For the text-containing cell, return its midpoint in (x, y) coordinate format. 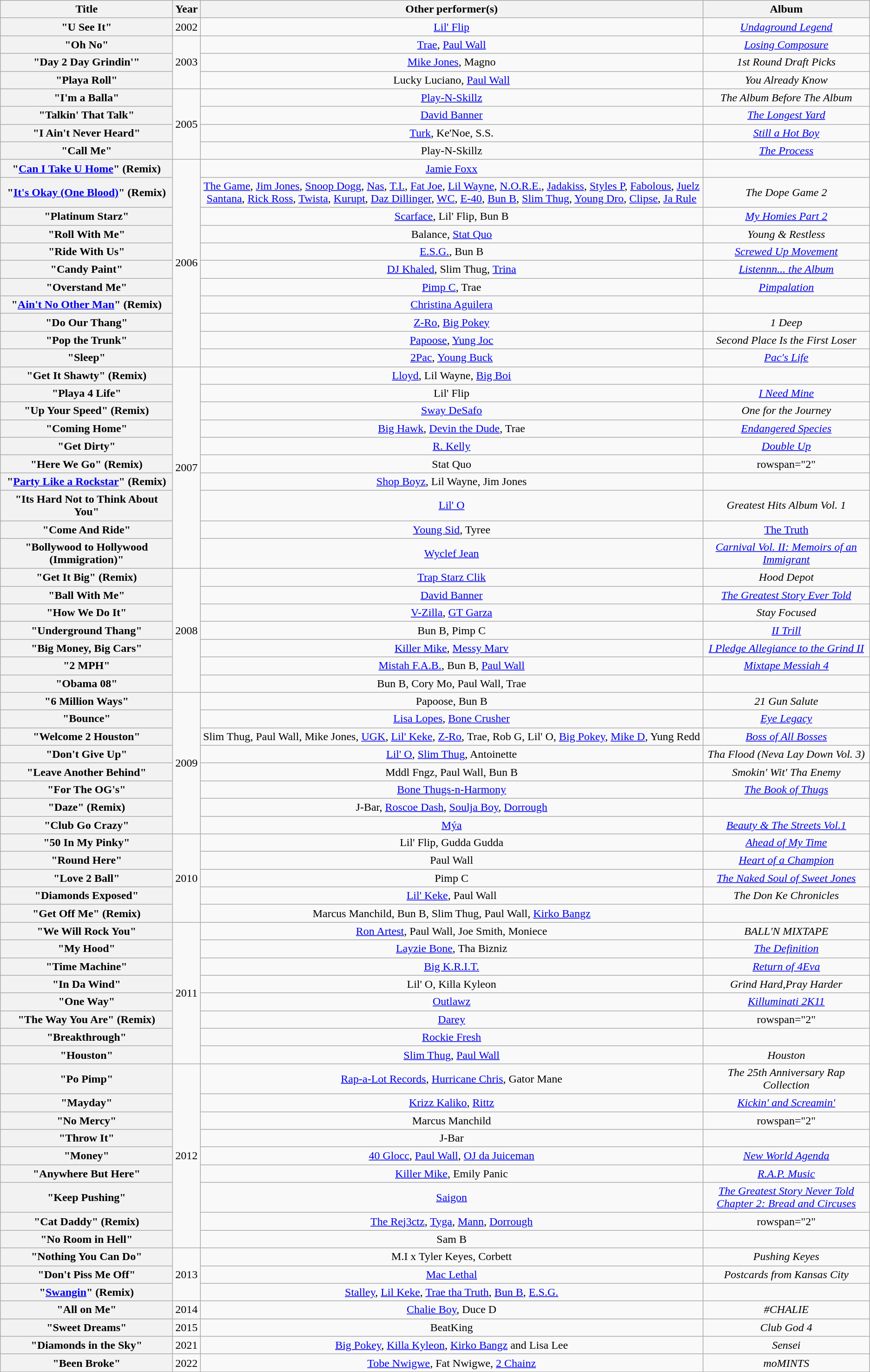
One for the Journey (786, 411)
"Money" (86, 1156)
Hood Depot (786, 578)
21 Gun Salute (786, 701)
"Get Off Me" (Remix) (86, 913)
2010 (187, 878)
"I'm a Balla" (86, 98)
"No Room in Hell" (86, 1239)
"Talkin' That Talk" (86, 115)
The Don Ke Chronicles (786, 896)
Slim Thug, Paul Wall (452, 1055)
"For The OG's" (86, 789)
"Round Here" (86, 860)
2008 (187, 630)
"2 MPH" (86, 666)
Trap Starz Clik (452, 578)
Big Pokey, Killa Kyleon, Kirko Bangz and Lisa Lee (452, 1345)
Second Place Is the First Loser (786, 340)
"Get It Shawty" (Remix) (86, 375)
"Daze" (Remix) (86, 807)
2013 (187, 1274)
"50 In My Pinky" (86, 843)
Papoose, Yung Joc (452, 340)
Bun B, Pimp C (452, 630)
Wyclef Jean (452, 554)
2006 (187, 263)
Lil' Keke, Paul Wall (452, 896)
Mddl Fngz, Paul Wall, Bun B (452, 772)
"Underground Thang" (86, 630)
"Mayday" (86, 1103)
"Don't Piss Me Off" (86, 1274)
Young Sid, Tyree (452, 529)
BeatKing (452, 1327)
"Welcome 2 Houston" (86, 736)
Tha Flood (Neva Lay Down Vol. 3) (786, 754)
"Cat Daddy" (Remix) (86, 1221)
Krizz Kaliko, Rittz (452, 1103)
"Don't Give Up" (86, 754)
M.I x Tyler Keyes, Corbett (452, 1257)
Lloyd, Lil Wayne, Big Boi (452, 375)
"It's Okay (One Blood)" (Remix) (86, 192)
Stalley, Lil Keke, Trae tha Truth, Bun B, E.S.G. (452, 1292)
"We Will Rock You" (86, 931)
"Sleep" (86, 358)
The Process (786, 151)
"Oh No" (86, 45)
Saigon (452, 1198)
Mac Lethal (452, 1274)
"Playa Roll" (86, 80)
The Dope Game 2 (786, 192)
"Platinum Starz" (86, 216)
Marcus Manchild, Bun B, Slim Thug, Paul Wall, Kirko Bangz (452, 913)
Christina Aguilera (452, 305)
Killer Mike, Messy Marv (452, 648)
Bun B, Cory Mo, Paul Wall, Trae (452, 683)
"Anywhere But Here" (86, 1174)
"Club Go Crazy" (86, 825)
Paul Wall (452, 860)
Lil' O (452, 505)
"Keep Pushing" (86, 1198)
The Greatest Story Never Told Chapter 2: Bread and Circuses (786, 1198)
Postcards from Kansas City (786, 1274)
Year (187, 9)
Outlawz (452, 1002)
Young & Restless (786, 234)
Listennn... the Album (786, 269)
Lil' O, Slim Thug, Antoinette (452, 754)
Pimp C (452, 878)
Pimp C, Trae (452, 287)
Lisa Lopes, Bone Crusher (452, 719)
Stay Focused (786, 613)
Turk, Ke'Noe, S.S. (452, 133)
"Been Broke" (86, 1363)
Ron Artest, Paul Wall, Joe Smith, Moniece (452, 931)
Grind Hard,Pray Harder (786, 984)
Mýa (452, 825)
1 Deep (786, 322)
DJ Khaled, Slim Thug, Trina (452, 269)
"Day 2 Day Grindin'" (86, 62)
moMINTS (786, 1363)
"6 Million Ways" (86, 701)
R. Kelly (452, 446)
Sam B (452, 1239)
Jamie Foxx (452, 168)
Sensei (786, 1345)
"Diamonds Exposed" (86, 896)
"I Ain't Never Heard" (86, 133)
Stat Quo (452, 464)
2002 (187, 27)
40 Glocc, Paul Wall, OJ da Juiceman (452, 1156)
Mixtape Messiah 4 (786, 666)
Eye Legacy (786, 719)
Tobe Nwigwe, Fat Nwigwe, 2 Chainz (452, 1363)
Endangered Species (786, 428)
Album (786, 9)
Smokin' Wit' Tha Enemy (786, 772)
Ahead of My Time (786, 843)
"Do Our Thang" (86, 322)
Shop Boyz, Lil Wayne, Jim Jones (452, 481)
"Get Dirty" (86, 446)
"One Way" (86, 1002)
R.A.P. Music (786, 1174)
Scarface, Lil' Flip, Bun B (452, 216)
"U See It" (86, 27)
Title (86, 9)
Pac's Life (786, 358)
J-Bar, Roscoe Dash, Soulja Boy, Dorrough (452, 807)
"Big Money, Big Cars" (86, 648)
Houston (786, 1055)
The 25th Anniversary Rap Collection (786, 1079)
Papoose, Bun B (452, 701)
Lil' Flip, Gudda Gudda (452, 843)
Screwed Up Movement (786, 252)
"In Da Wind" (86, 984)
Rockie Fresh (452, 1037)
"Bounce" (86, 719)
"Coming Home" (86, 428)
Sway DeSafo (452, 411)
2Pac, Young Buck (452, 358)
Beauty & The Streets Vol.1 (786, 825)
"Diamonds in the Sky" (86, 1345)
Killuminati 2K11 (786, 1002)
"Swangin" (Remix) (86, 1292)
2011 (187, 993)
"Leave Another Behind" (86, 772)
J-Bar (452, 1138)
Return of 4Eva (786, 966)
2015 (187, 1327)
"Roll With Me" (86, 234)
"Sweet Dreams" (86, 1327)
Losing Composure (786, 45)
Heart of a Champion (786, 860)
Balance, Stat Quo (452, 234)
"How We Do It" (86, 613)
Double Up (786, 446)
"Ain't No Other Man" (Remix) (86, 305)
Chalie Boy, Duce D (452, 1310)
Darey (452, 1019)
Undaground Legend (786, 27)
Carnival Vol. II: Memoirs of an Immigrant (786, 554)
"Breakthrough" (86, 1037)
Z-Ro, Big Pokey (452, 322)
2009 (187, 763)
"Can I Take U Home" (Remix) (86, 168)
Bone Thugs-n-Harmony (452, 789)
"Throw It" (86, 1138)
Greatest Hits Album Vol. 1 (786, 505)
Big Hawk, Devin the Dude, Trae (452, 428)
I Pledge Allegiance to the Grind II (786, 648)
II Trill (786, 630)
Killer Mike, Emily Panic (452, 1174)
You Already Know (786, 80)
"Obama 08" (86, 683)
"Nothing You Can Do" (86, 1257)
2014 (187, 1310)
"Candy Paint" (86, 269)
I Need Mine (786, 393)
The Book of Thugs (786, 789)
The Greatest Story Ever Told (786, 595)
BALL'N MIXTAPE (786, 931)
The Longest Yard (786, 115)
"Get It Big" (Remix) (86, 578)
My Homies Part 2 (786, 216)
"The Way You Are" (Remix) (86, 1019)
V-Zilla, GT Garza (452, 613)
"Ball With Me" (86, 595)
2007 (187, 467)
2012 (187, 1156)
"Here We Go" (Remix) (86, 464)
Club God 4 (786, 1327)
Big K.R.I.T. (452, 966)
The Truth (786, 529)
Lucky Luciano, Paul Wall (452, 80)
"Love 2 Ball" (86, 878)
The Naked Soul of Sweet Jones (786, 878)
"All on Me" (86, 1310)
2005 (187, 124)
Still a Hot Boy (786, 133)
"Po Pimp" (86, 1079)
2021 (187, 1345)
Mike Jones, Magno (452, 62)
Mistah F.A.B., Bun B, Paul Wall (452, 666)
"Come And Ride" (86, 529)
"Call Me" (86, 151)
"No Mercy" (86, 1120)
"Its Hard Not to Think About You" (86, 505)
Pimpalation (786, 287)
Pushing Keyes (786, 1257)
"Playa 4 Life" (86, 393)
Slim Thug, Paul Wall, Mike Jones, UGK, Lil' Keke, Z-Ro, Trae, Rob G, Lil' O, Big Pokey, Mike D, Yung Redd (452, 736)
New World Agenda (786, 1156)
Lil' O, Killa Kyleon (452, 984)
"Houston" (86, 1055)
1st Round Draft Picks (786, 62)
Trae, Paul Wall (452, 45)
Kickin' and Screamin' (786, 1103)
The Definition (786, 949)
The Rej3ctz, Tyga, Mann, Dorrough (452, 1221)
"Overstand Me" (86, 287)
"My Hood" (86, 949)
Marcus Manchild (452, 1120)
E.S.G., Bun B (452, 252)
"Party Like a Rockstar" (Remix) (86, 481)
"Pop the Trunk" (86, 340)
2003 (187, 62)
"Time Machine" (86, 966)
Layzie Bone, Tha Bizniz (452, 949)
Rap-a-Lot Records, Hurricane Chris, Gator Mane (452, 1079)
#CHALIE (786, 1310)
"Up Your Speed" (Remix) (86, 411)
Other performer(s) (452, 9)
The Album Before The Album (786, 98)
"Bollywood to Hollywood (Immigration)" (86, 554)
2022 (187, 1363)
Boss of All Bosses (786, 736)
"Ride With Us" (86, 252)
